Find where the given text appears and provide that cell's center as [x, y] coordinate. 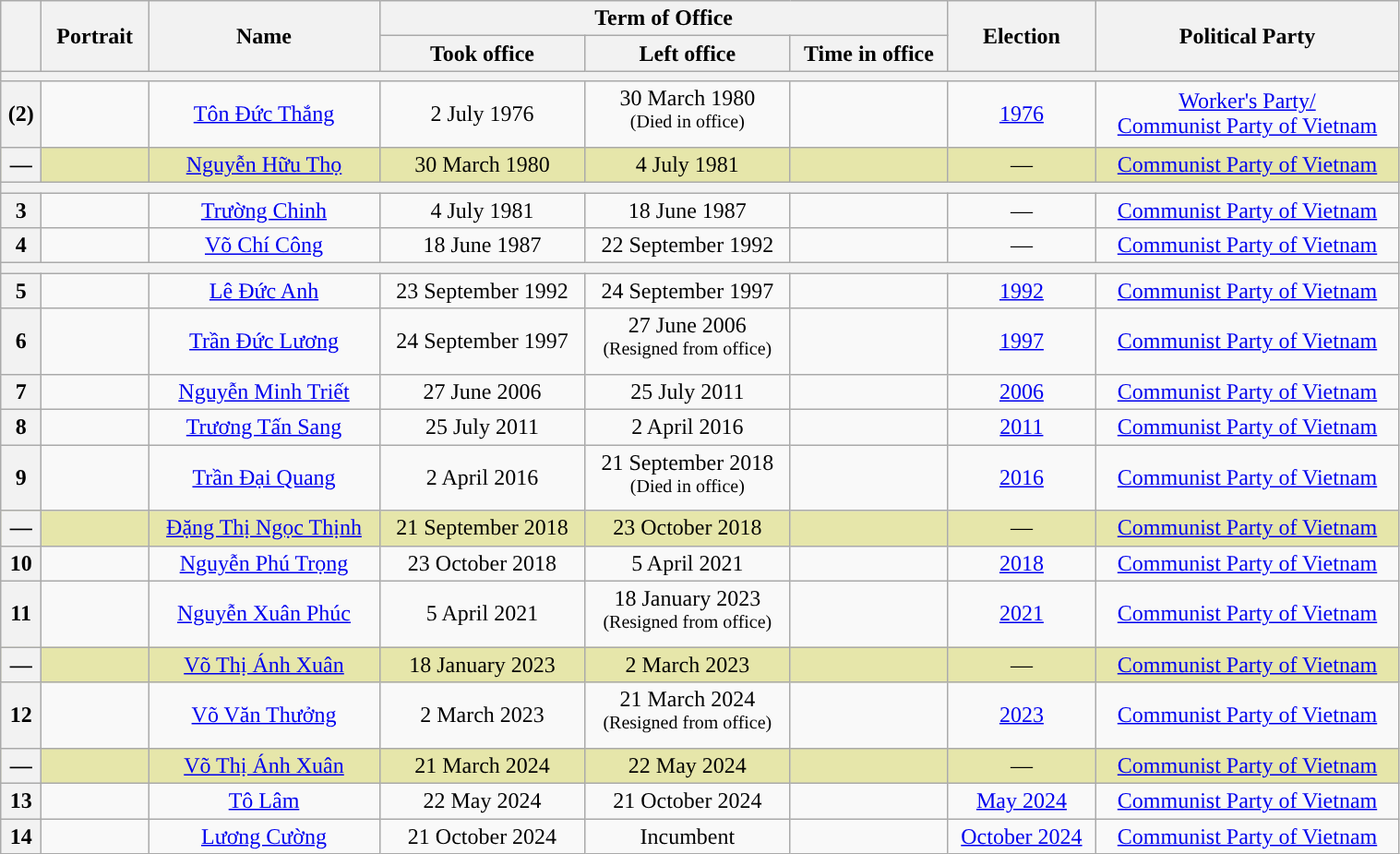
Lê Đức Anh [264, 291]
27 June 2006(Resigned from office) [688, 342]
6 [21, 342]
Nguyễn Xuân Phúc [264, 614]
Took office [482, 54]
May 2024 [1022, 800]
Võ Chí Công [264, 246]
October 2024 [1022, 836]
Trương Tấn Sang [264, 427]
Đặng Thị Ngọc Thịnh [264, 528]
1992 [1022, 291]
9 [21, 478]
4 [21, 246]
18 January 2023 [482, 665]
Tôn Đức Thắng [264, 114]
2016 [1022, 478]
18 January 2023(Resigned from office) [688, 614]
23 September 1992 [482, 291]
(2) [21, 114]
2 July 1976 [482, 114]
13 [21, 800]
Term of Office [664, 18]
7 [21, 391]
Worker's Party/Communist Party of Vietnam [1248, 114]
Nguyễn Hữu Thọ [264, 164]
Election [1022, 36]
1976 [1022, 114]
21 March 2024(Resigned from office) [688, 716]
Portrait [95, 36]
Nguyễn Minh Triết [264, 391]
Tô Lâm [264, 800]
21 September 2018(Died in office) [688, 478]
21 March 2024 [482, 765]
2018 [1022, 563]
1997 [1022, 342]
5 [21, 291]
22 September 1992 [688, 246]
30 March 1980(Died in office) [688, 114]
21 September 2018 [482, 528]
Lương Cường [264, 836]
Trường Chinh [264, 210]
2006 [1022, 391]
12 [21, 716]
Name [264, 36]
Time in office [869, 54]
2023 [1022, 716]
3 [21, 210]
Nguyễn Phú Trọng [264, 563]
Left office [688, 54]
8 [21, 427]
Võ Văn Thưởng [264, 716]
Political Party [1248, 36]
14 [21, 836]
2011 [1022, 427]
Trần Đức Lương [264, 342]
2021 [1022, 614]
10 [21, 563]
27 June 2006 [482, 391]
Incumbent [688, 836]
11 [21, 614]
30 March 1980 [482, 164]
Trần Đại Quang [264, 478]
